Determine the [x, y] coordinate at the center of the cell enclosing the given text.  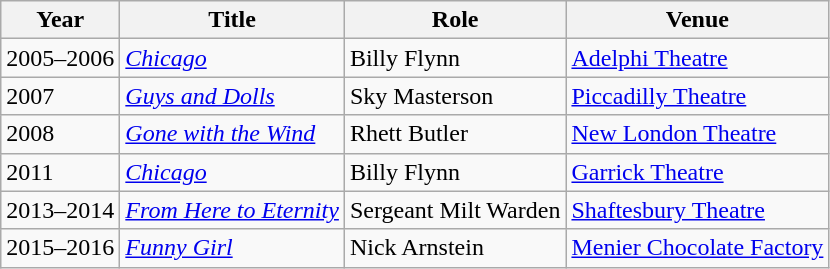
Venue [698, 20]
From Here to Eternity [232, 210]
Piccadilly Theatre [698, 96]
Garrick Theatre [698, 172]
Title [232, 20]
Role [455, 20]
2013–2014 [60, 210]
Sergeant Milt Warden [455, 210]
Menier Chocolate Factory [698, 248]
Adelphi Theatre [698, 58]
2011 [60, 172]
Shaftesbury Theatre [698, 210]
Nick Arnstein [455, 248]
Sky Masterson [455, 96]
2008 [60, 134]
2005–2006 [60, 58]
Guys and Dolls [232, 96]
New London Theatre [698, 134]
2007 [60, 96]
Gone with the Wind [232, 134]
Year [60, 20]
Rhett Butler [455, 134]
Funny Girl [232, 248]
2015–2016 [60, 248]
